Detect which cell encompasses the target text, then output its [X, Y] center coordinate. 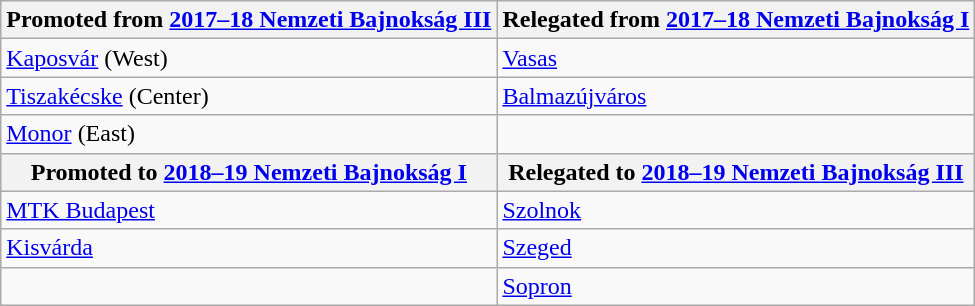
Vasas [736, 58]
Promoted to 2018–19 Nemzeti Bajnokság I [249, 172]
Kaposvár (West) [249, 58]
Kisvárda [249, 248]
Balmazújváros [736, 96]
MTK Budapest [249, 210]
Relegated to 2018–19 Nemzeti Bajnokság III [736, 172]
Szeged [736, 248]
Tiszakécske (Center) [249, 96]
Szolnok [736, 210]
Promoted from 2017–18 Nemzeti Bajnokság III [249, 20]
Sopron [736, 286]
Monor (East) [249, 134]
Relegated from 2017–18 Nemzeti Bajnokság I [736, 20]
